Output the [X, Y] coordinate of the center of the cell containing the given text.  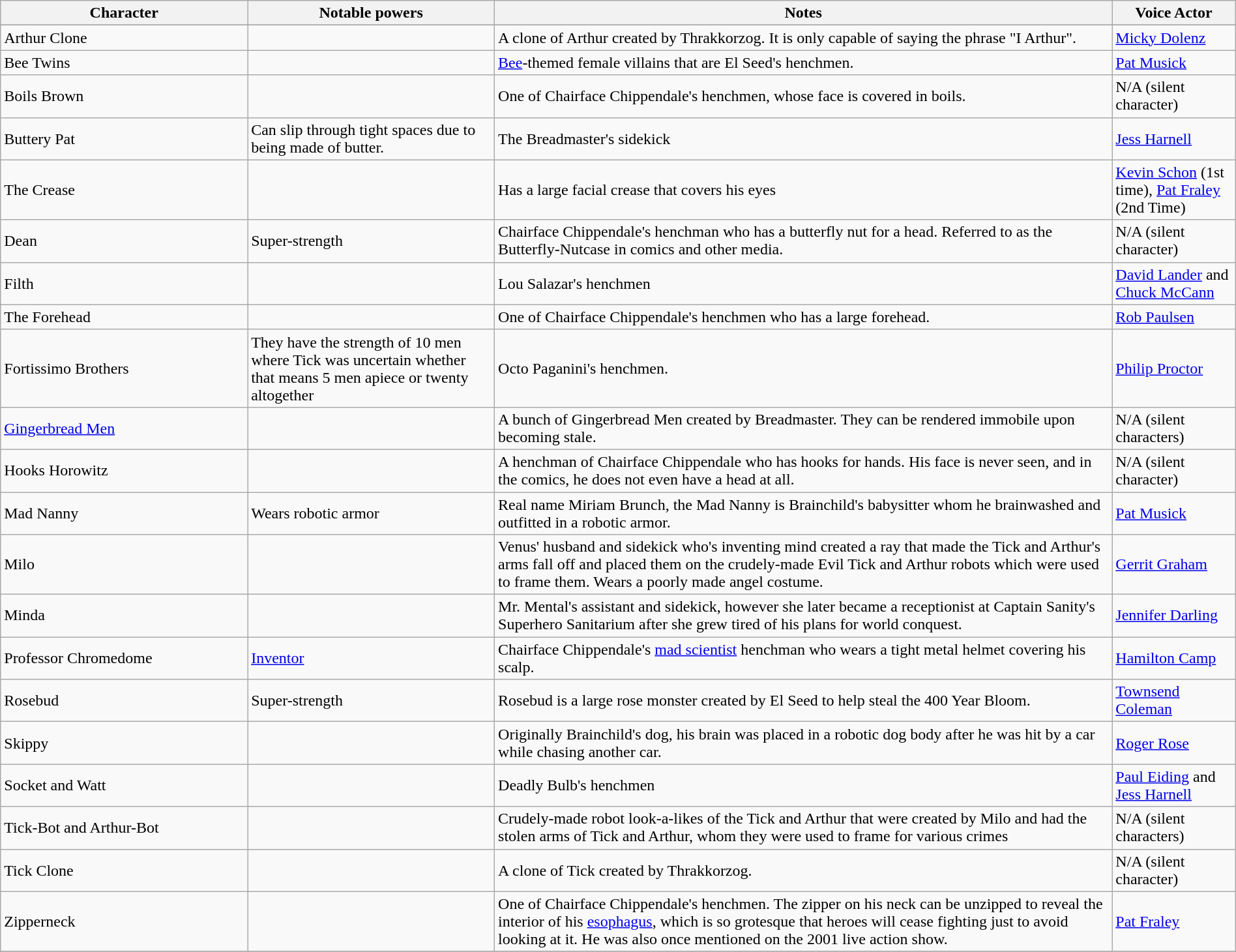
Micky Dolenz [1173, 38]
One of Chairface Chippendale's henchmen, whose face is covered in boils. [803, 97]
Jess Harnell [1173, 138]
David Lander and Chuck McCann [1173, 283]
Deadly Bulb's henchmen [803, 785]
Skippy [124, 743]
Minda [124, 616]
Bee-themed female villains that are El Seed's henchmen. [803, 63]
The Forehead [124, 317]
Professor Chromedome [124, 659]
Dean [124, 241]
Tick Clone [124, 870]
Jennifer Darling [1173, 616]
The Breadmaster's sidekick [803, 138]
Socket and Watt [124, 785]
Zipperneck [124, 921]
Lou Salazar's henchmen [803, 283]
Buttery Pat [124, 138]
Hamilton Camp [1173, 659]
One of Chairface Chippendale's henchmen who has a large forehead. [803, 317]
Rosebud is a large rose monster created by El Seed to help steal the 400 Year Bloom. [803, 700]
Bee Twins [124, 63]
Can slip through tight spaces due to being made of butter. [372, 138]
A henchman of Chairface Chippendale who has hooks for hands. His face is never seen, and in the comics, he does not even have a head at all. [803, 471]
Milo [124, 565]
Voice Actor [1173, 13]
A clone of Arthur created by Thrakkorzog. It is only capable of saying the phrase "I Arthur". [803, 38]
Chairface Chippendale's mad scientist henchman who wears a tight metal helmet covering his scalp. [803, 659]
Originally Brainchild's dog, his brain was placed in a robotic dog body after he was hit by a car while chasing another car. [803, 743]
A clone of Tick created by Thrakkorzog. [803, 870]
Filth [124, 283]
Character [124, 13]
Chairface Chippendale's henchman who has a butterfly nut for a head. Referred to as the Butterfly-Nutcase in comics and other media. [803, 241]
Philip Proctor [1173, 368]
Inventor [372, 659]
Tick-Bot and Arthur-Bot [124, 828]
Fortissimo Brothers [124, 368]
The Crease [124, 190]
Boils Brown [124, 97]
Hooks Horowitz [124, 471]
Kevin Schon (1st time), Pat Fraley (2nd Time) [1173, 190]
Arthur Clone [124, 38]
Gerrit Graham [1173, 565]
Roger Rose [1173, 743]
Pat Fraley [1173, 921]
Rob Paulsen [1173, 317]
Octo Paganini's henchmen. [803, 368]
Notable powers [372, 13]
They have the strength of 10 men where Tick was uncertain whether that means 5 men apiece or twenty altogether [372, 368]
Wears robotic armor [372, 513]
Has a large facial crease that covers his eyes [803, 190]
Gingerbread Men [124, 428]
Rosebud [124, 700]
Real name Miriam Brunch, the Mad Nanny is Brainchild's babysitter whom he brainwashed and outfitted in a robotic armor. [803, 513]
Paul Eiding and Jess Harnell [1173, 785]
Notes [803, 13]
A bunch of Gingerbread Men created by Breadmaster. They can be rendered immobile upon becoming stale. [803, 428]
Townsend Coleman [1173, 700]
Mad Nanny [124, 513]
